Identify which cell holds the provided text, then report its [x, y] central coordinate. 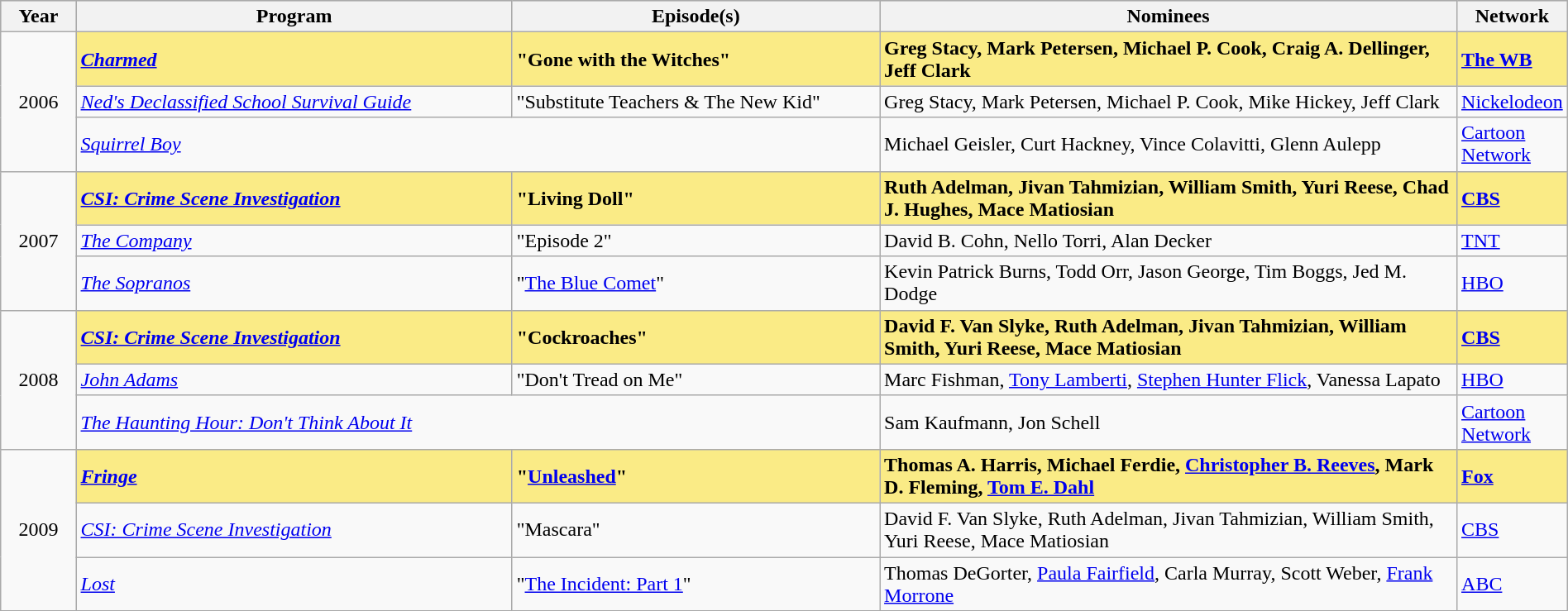
Kevin Patrick Burns, Todd Orr, Jason George, Tim Boggs, Jed M. Dodge [1169, 283]
Charmed [294, 60]
Greg Stacy, Mark Petersen, Michael P. Cook, Mike Hickey, Jeff Clark [1169, 102]
Fox [1513, 476]
Michael Geisler, Curt Hackney, Vince Colavitti, Glenn Aulepp [1169, 144]
Thomas A. Harris, Michael Ferdie, Christopher B. Reeves, Mark D. Fleming, Tom E. Dahl [1169, 476]
Ned's Declassified School Survival Guide [294, 102]
Nominees [1169, 17]
Program [294, 17]
2006 [38, 102]
2007 [38, 241]
Marc Fishman, Tony Lamberti, Stephen Hunter Flick, Vanessa Lapato [1169, 379]
David B. Cohn, Nello Torri, Alan Decker [1169, 241]
"The Incident: Part 1" [696, 584]
"Substitute Teachers & The New Kid" [696, 102]
"Unleashed" [696, 476]
John Adams [294, 379]
The Haunting Hour: Don't Think About It [478, 422]
Network [1513, 17]
Episode(s) [696, 17]
Sam Kaufmann, Jon Schell [1169, 422]
"Don't Tread on Me" [696, 379]
Squirrel Boy [478, 144]
"The Blue Comet" [696, 283]
The Sopranos [294, 283]
Year [38, 17]
"Mascara" [696, 529]
Ruth Adelman, Jivan Tahmizian, William Smith, Yuri Reese, Chad J. Hughes, Mace Matiosian [1169, 198]
The WB [1513, 60]
TNT [1513, 241]
ABC [1513, 584]
2008 [38, 379]
2009 [38, 529]
Thomas DeGorter, Paula Fairfield, Carla Murray, Scott Weber, Frank Morrone [1169, 584]
Lost [294, 584]
Greg Stacy, Mark Petersen, Michael P. Cook, Craig A. Dellinger, Jeff Clark [1169, 60]
"Episode 2" [696, 241]
Nickelodeon [1513, 102]
"Living Doll" [696, 198]
Fringe [294, 476]
"Cockroaches" [696, 337]
"Gone with the Witches" [696, 60]
The Company [294, 241]
